Locate the cell with the specified text and output its [X, Y] center coordinate. 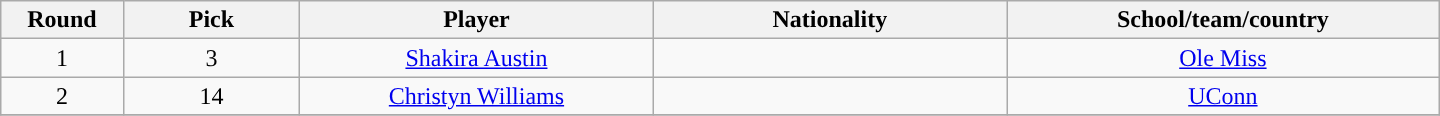
Pick [212, 20]
Ole Miss [1224, 58]
Christyn Williams [476, 96]
Round [62, 20]
1 [62, 58]
Shakira Austin [476, 58]
Player [476, 20]
School/team/country [1224, 20]
UConn [1224, 96]
Nationality [830, 20]
2 [62, 96]
3 [212, 58]
14 [212, 96]
